For the text-containing cell, return its midpoint in (x, y) coordinate format. 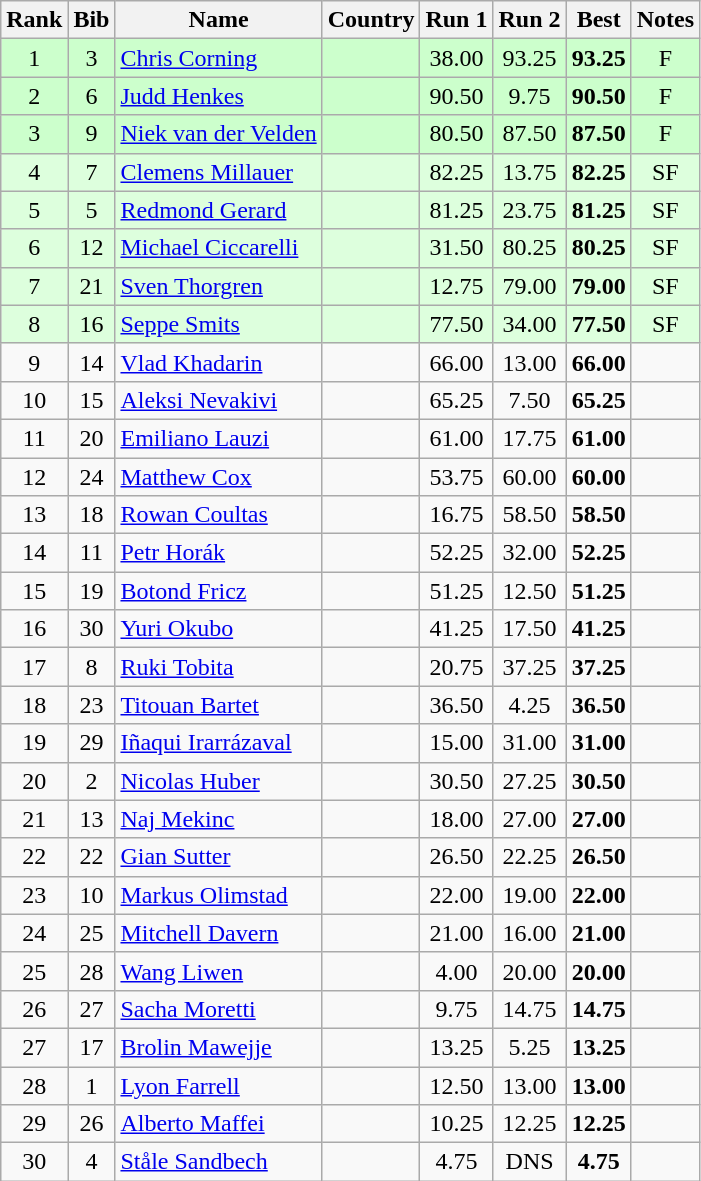
Niek van der Velden (218, 134)
34.00 (530, 324)
Nicolas Huber (218, 781)
Clemens Millauer (218, 172)
Gian Sutter (218, 857)
4.00 (456, 971)
Best (598, 20)
Emiliano Lauzi (218, 438)
Botond Fricz (218, 591)
Wang Liwen (218, 971)
Mitchell Davern (218, 933)
Bib (92, 20)
Redmond Gerard (218, 210)
31.50 (456, 248)
Michael Ciccarelli (218, 248)
Aleksi Nevakivi (218, 400)
17.50 (530, 629)
7.50 (530, 400)
Petr Horák (218, 553)
32.00 (530, 553)
Seppe Smits (218, 324)
Run 1 (456, 20)
15.00 (456, 743)
22.25 (530, 857)
Matthew Cox (218, 477)
38.00 (456, 58)
DNS (530, 1162)
Name (218, 20)
4.25 (530, 705)
5.25 (530, 1047)
Sacha Moretti (218, 1009)
Titouan Bartet (218, 705)
19.00 (530, 895)
Alberto Maffei (218, 1124)
27.25 (530, 781)
18.00 (456, 819)
16.75 (456, 515)
Lyon Farrell (218, 1085)
Notes (665, 20)
Rowan Coultas (218, 515)
Yuri Okubo (218, 629)
10.25 (456, 1124)
Judd Henkes (218, 96)
12.75 (456, 286)
Iñaqui Irarrázaval (218, 743)
Chris Corning (218, 58)
23.75 (530, 210)
Naj Mekinc (218, 819)
Rank (34, 20)
Brolin Mawejje (218, 1047)
53.75 (456, 477)
Sven Thorgren (218, 286)
20.75 (456, 667)
Run 2 (530, 20)
Markus Olimstad (218, 895)
Ståle Sandbech (218, 1162)
Vlad Khadarin (218, 362)
13.75 (530, 172)
17.75 (530, 438)
Ruki Tobita (218, 667)
16.00 (530, 933)
80.50 (456, 134)
Country (371, 20)
